Locate the cell with the specified text and output its (x, y) center coordinate. 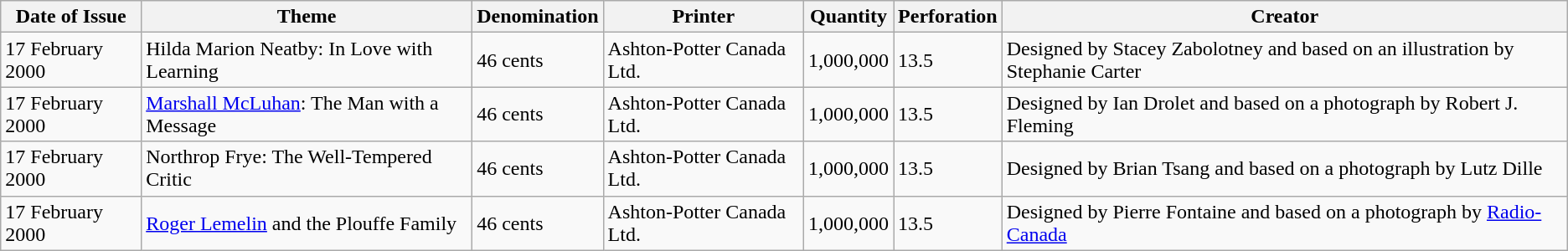
Designed by Pierre Fontaine and based on a photograph by Radio-Canada (1285, 223)
Designed by Stacey Zabolotney and based on an illustration by Stephanie Carter (1285, 60)
Creator (1285, 17)
Date of Issue (71, 17)
Denomination (538, 17)
Theme (307, 17)
Hilda Marion Neatby: In Love with Learning (307, 60)
Designed by Ian Drolet and based on a photograph by Robert J. Fleming (1285, 114)
Roger Lemelin and the Plouffe Family (307, 223)
Designed by Brian Tsang and based on a photograph by Lutz Dille (1285, 169)
Perforation (948, 17)
Quantity (848, 17)
Northrop Frye: The Well-Tempered Critic (307, 169)
Marshall McLuhan: The Man with a Message (307, 114)
Printer (704, 17)
